For the text-containing cell, return its midpoint in [x, y] coordinate format. 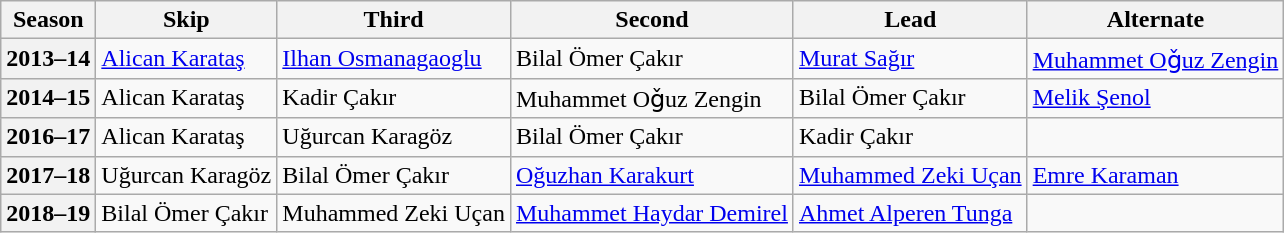
Second [652, 20]
2013–14 [48, 59]
Emre Karaman [1156, 175]
Alternate [1156, 20]
Lead [910, 20]
Oğuzhan Karakurt [652, 175]
Season [48, 20]
Ilhan Osmanagaoglu [394, 59]
Third [394, 20]
Ahmet Alperen Tunga [910, 213]
2018–19 [48, 213]
Skip [186, 20]
2016–17 [48, 137]
2014–15 [48, 98]
Muhammet Haydar Demirel [652, 213]
Melik Şenol [1156, 98]
2017–18 [48, 175]
Murat Sağır [910, 59]
